Return the (x, y) coordinate for the center point of the cell that contains the specified text.  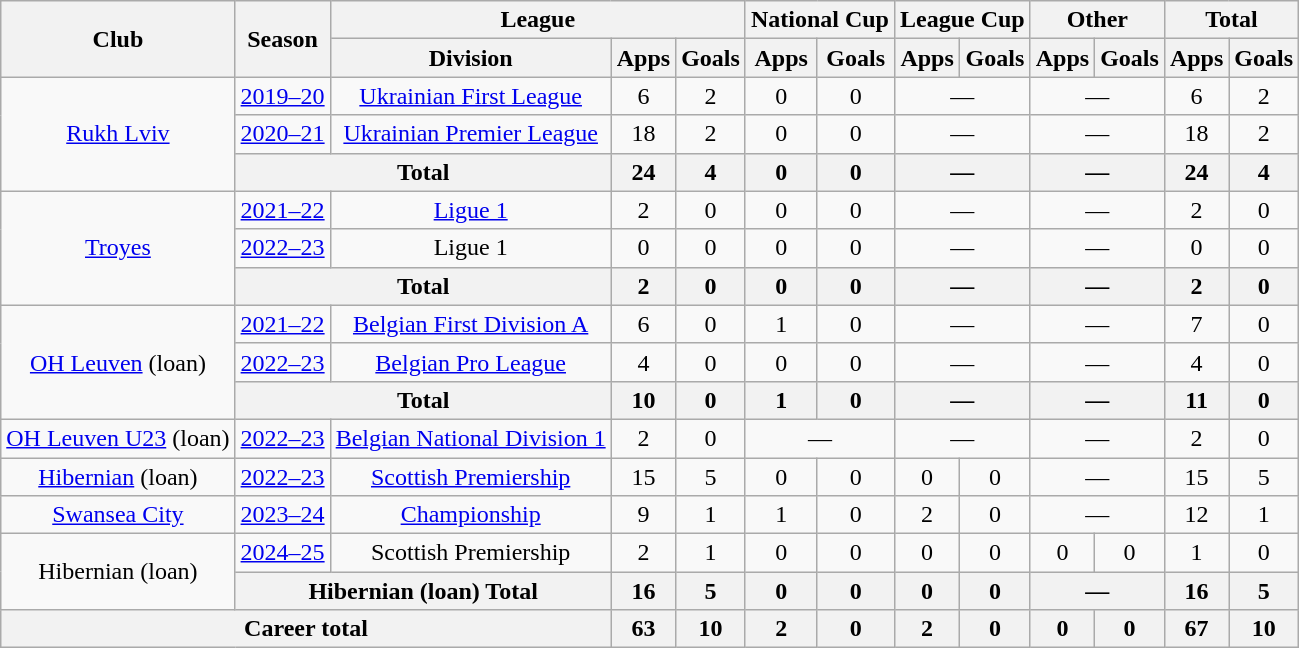
Other (1097, 20)
9 (643, 515)
Rukh Lviv (118, 134)
Ukrainian Premier League (470, 134)
7 (1196, 324)
Season (282, 39)
12 (1196, 515)
63 (643, 629)
2020–21 (282, 134)
Hibernian (loan) Total (423, 591)
Career total (306, 629)
Belgian Pro League (470, 362)
Belgian First Division A (470, 324)
OH Leuven U23 (loan) (118, 438)
11 (1196, 400)
2019–20 (282, 96)
Belgian National Division 1 (470, 438)
League Cup (962, 20)
Club (118, 39)
2024–25 (282, 553)
Troyes (118, 248)
National Cup (820, 20)
Swansea City (118, 515)
Championship (470, 515)
2023–24 (282, 515)
67 (1196, 629)
Ukrainian First League (470, 96)
League (538, 20)
OH Leuven (loan) (118, 362)
Division (470, 58)
